Provide the (x, y) coordinate of the cell's center where the given text is located.  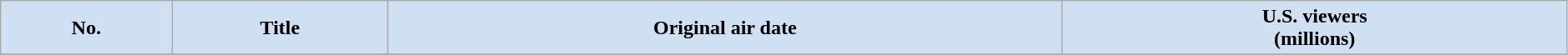
No. (87, 28)
Original air date (725, 28)
U.S. viewers(millions) (1315, 28)
Title (281, 28)
